Capture the cell that displays the provided text and extract its (x, y) central coordinate. 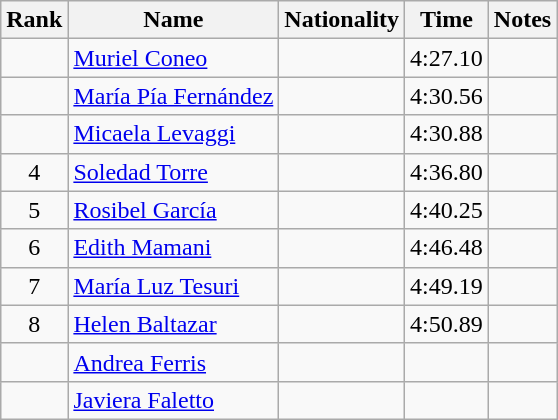
Edith Mamani (174, 248)
Nationality (342, 20)
María Pía Fernández (174, 96)
5 (34, 210)
Notes (522, 20)
4:27.10 (447, 58)
Rosibel García (174, 210)
4:49.19 (447, 286)
Muriel Coneo (174, 58)
8 (34, 324)
6 (34, 248)
7 (34, 286)
4:36.80 (447, 172)
4 (34, 172)
4:30.88 (447, 134)
María Luz Tesuri (174, 286)
Time (447, 20)
Javiera Faletto (174, 400)
Soledad Torre (174, 172)
Andrea Ferris (174, 362)
Helen Baltazar (174, 324)
4:40.25 (447, 210)
Micaela Levaggi (174, 134)
4:46.48 (447, 248)
Rank (34, 20)
Name (174, 20)
4:50.89 (447, 324)
4:30.56 (447, 96)
